Pinpoint the cell where the given text exists, returning its [X, Y] midpoint coordinate. 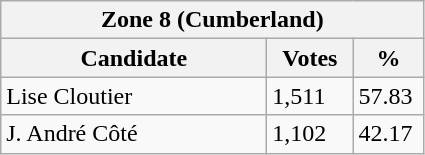
1,511 [310, 96]
J. André Côté [134, 134]
Lise Cloutier [134, 96]
Candidate [134, 58]
57.83 [388, 96]
1,102 [310, 134]
42.17 [388, 134]
Votes [310, 58]
% [388, 58]
Zone 8 (Cumberland) [212, 20]
